Find where the given text appears and provide that cell's center as (X, Y) coordinate. 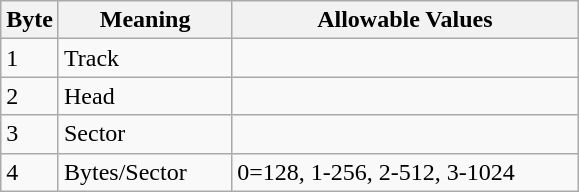
Head (144, 96)
Allowable Values (405, 20)
0=128, 1-256, 2-512, 3-1024 (405, 172)
Track (144, 58)
4 (30, 172)
Byte (30, 20)
Bytes/Sector (144, 172)
3 (30, 134)
Meaning (144, 20)
1 (30, 58)
2 (30, 96)
Sector (144, 134)
